Provide the (x, y) coordinate of the cell's center where the given text is located.  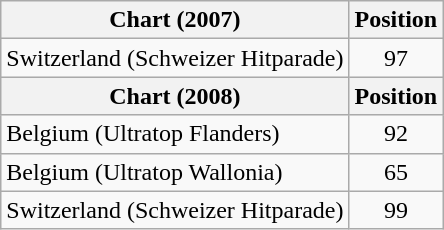
Belgium (Ultratop Wallonia) (175, 172)
Chart (2008) (175, 96)
99 (396, 210)
97 (396, 58)
Chart (2007) (175, 20)
65 (396, 172)
Belgium (Ultratop Flanders) (175, 134)
92 (396, 134)
